Scan for the cell matching the given text and deliver its (x, y) coordinate at center. 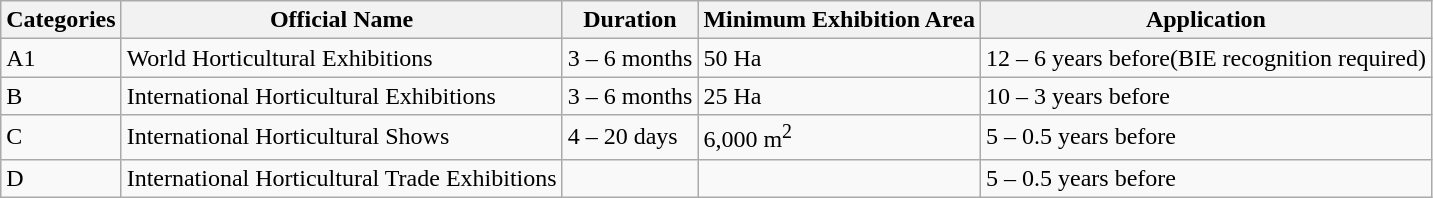
6,000 m2 (840, 138)
50 Ha (840, 58)
World Horticultural Exhibitions (342, 58)
D (61, 178)
4 – 20 days (630, 138)
Minimum Exhibition Area (840, 20)
Categories (61, 20)
Application (1206, 20)
12 – 6 years before(BIE recognition required) (1206, 58)
International Horticultural Exhibitions (342, 96)
International Horticultural Trade Exhibitions (342, 178)
C (61, 138)
Duration (630, 20)
A1 (61, 58)
Official Name (342, 20)
International Horticultural Shows (342, 138)
10 – 3 years before (1206, 96)
B (61, 96)
25 Ha (840, 96)
